For the text-containing cell, return its midpoint in (X, Y) coordinate format. 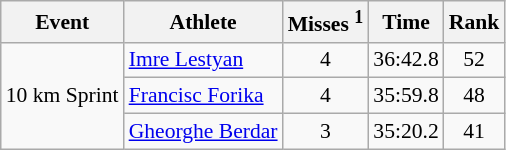
36:42.8 (406, 60)
Athlete (204, 22)
Imre Lestyan (204, 60)
3 (326, 132)
Time (406, 22)
Rank (474, 22)
Event (62, 22)
Gheorghe Berdar (204, 132)
52 (474, 60)
Francisc Forika (204, 96)
10 km Sprint (62, 96)
Misses 1 (326, 22)
35:20.2 (406, 132)
35:59.8 (406, 96)
41 (474, 132)
48 (474, 96)
